Provide the [X, Y] coordinate of the cell's center where the given text is located.  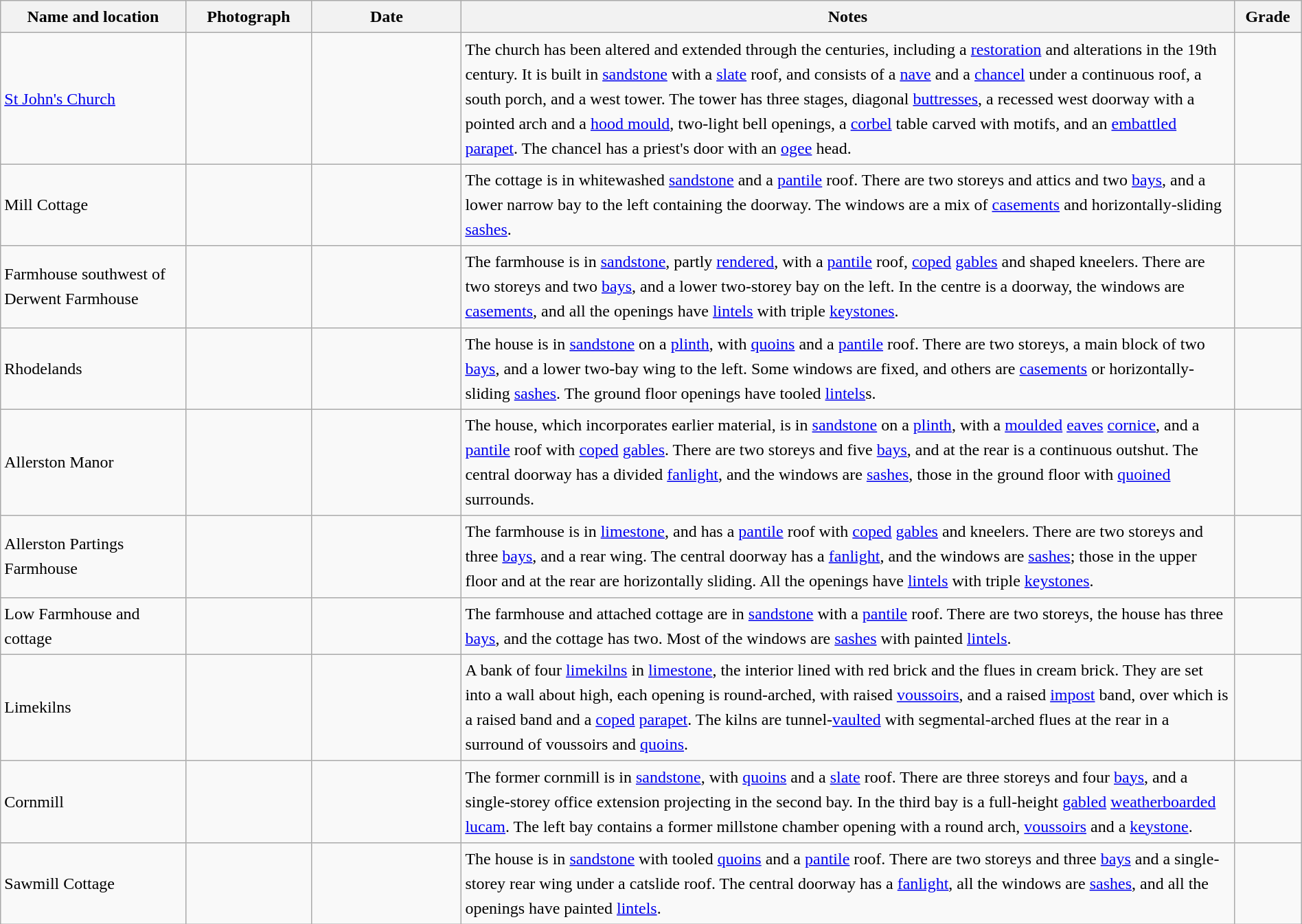
Date [387, 16]
Photograph [249, 16]
Cornmill [93, 802]
Low Farmhouse and cottage [93, 626]
St John's Church [93, 99]
Farmhouse southwest of Derwent Farmhouse [93, 287]
Allerston Partings Farmhouse [93, 556]
Rhodelands [93, 368]
Mill Cottage [93, 205]
Limekilns [93, 707]
Notes [847, 16]
Sawmill Cottage [93, 883]
Grade [1268, 16]
Allerston Manor [93, 463]
Name and location [93, 16]
